Locate the cell with the specified text and output its (x, y) center coordinate. 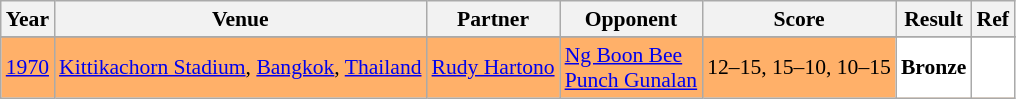
Result (934, 19)
Score (799, 19)
Ref (993, 19)
Venue (240, 19)
1970 (28, 68)
Opponent (632, 19)
Partner (494, 19)
Bronze (934, 68)
Year (28, 19)
12–15, 15–10, 10–15 (799, 68)
Ng Boon Bee Punch Gunalan (632, 68)
Kittikachorn Stadium, Bangkok, Thailand (240, 68)
Rudy Hartono (494, 68)
